Output the [X, Y] coordinate of the center of the cell containing the given text.  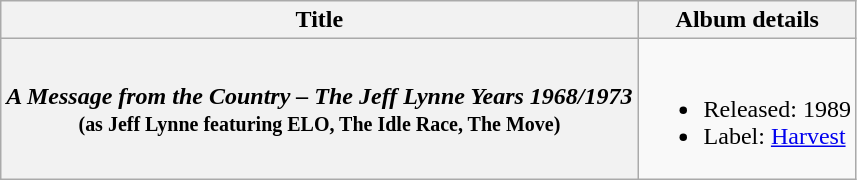
Title [320, 20]
A Message from the Country – The Jeff Lynne Years 1968/1973(as Jeff Lynne featuring ELO, The Idle Race, The Move) [320, 109]
Released: 1989Label: Harvest [747, 109]
Album details [747, 20]
